Search for the cell housing the specified text and yield its [x, y] center coordinate. 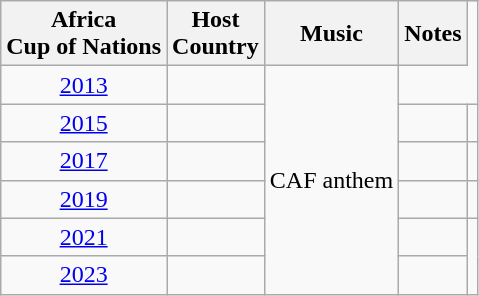
Host Country [216, 34]
2019 [84, 199]
AfricaCup of Nations [84, 34]
Notes [433, 34]
2023 [84, 275]
2015 [84, 123]
Music [331, 34]
2021 [84, 237]
CAF anthem [331, 180]
2013 [84, 85]
2017 [84, 161]
